Locate the cell with the specified text and output its [X, Y] center coordinate. 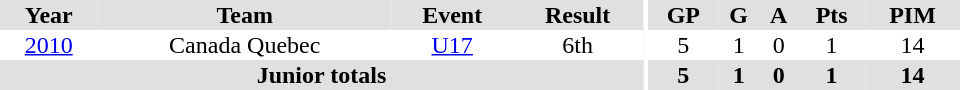
Year [48, 15]
U17 [452, 45]
A [778, 15]
Junior totals [322, 75]
PIM [912, 15]
Pts [832, 15]
6th [578, 45]
Result [578, 15]
G [738, 15]
Team [244, 15]
Canada Quebec [244, 45]
Event [452, 15]
GP [684, 15]
2010 [48, 45]
